Detect which cell encompasses the target text, then output its (x, y) center coordinate. 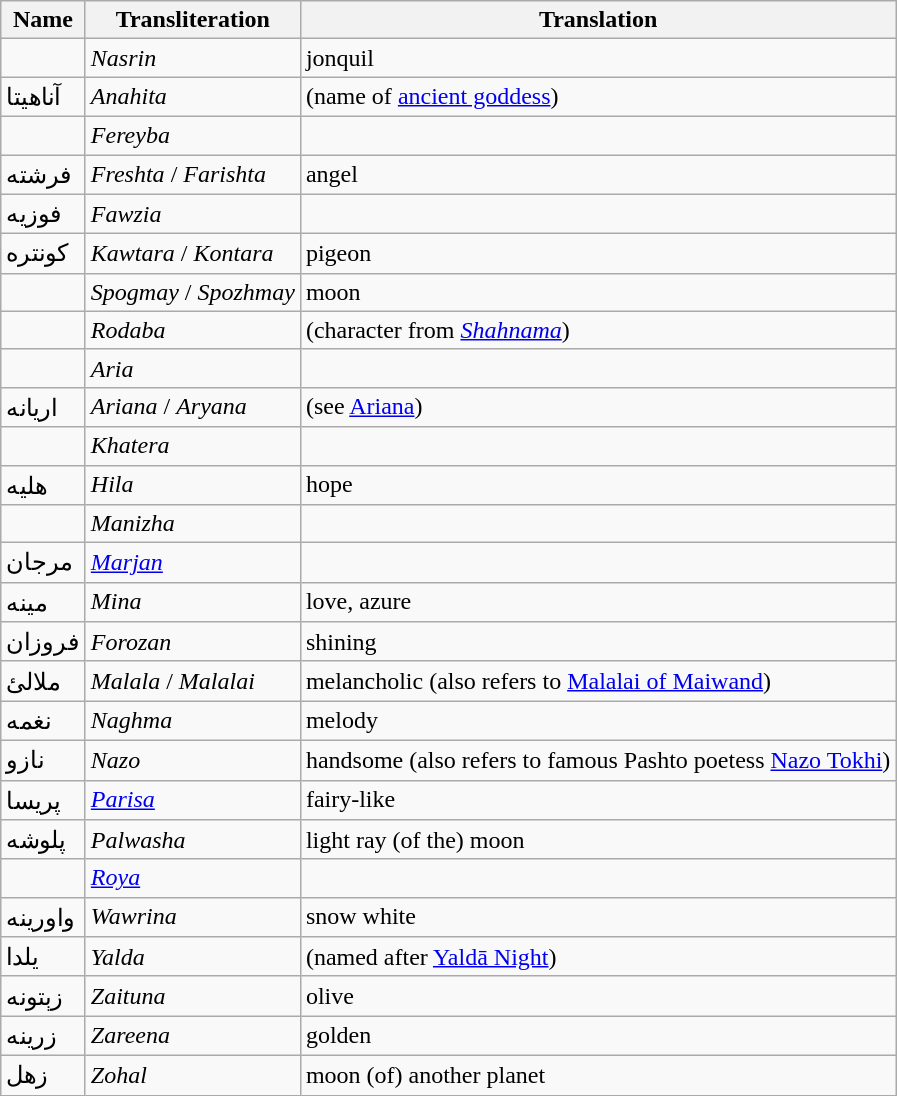
فوزیه (44, 214)
Spogmay / Spozhmay (192, 292)
Hila (192, 485)
Malala / Malalai (192, 681)
Manizha (192, 524)
hope (598, 485)
(character from Shahnama) (598, 330)
melody (598, 721)
ملالئ (44, 681)
Fawzia (192, 214)
handsome (also refers to famous Pashto poetess Nazo Tokhi) (598, 760)
(see Ariana) (598, 407)
نغمه (44, 721)
(named after Yaldā Night) (598, 957)
light ray (of the) moon (598, 840)
pigeon (598, 254)
Aria (192, 368)
آناهیتا (44, 97)
Nasrin (192, 58)
یلدا (44, 957)
Nazo (192, 760)
زرينه (44, 1036)
moon (of) another planet (598, 1075)
Forozan (192, 642)
زېتونه (44, 996)
فرشته (44, 174)
Zohal (192, 1075)
Wawrina (192, 917)
Naghma (192, 721)
Translation (598, 20)
Fereyba (192, 135)
پلوشه (44, 840)
مرجان (44, 563)
نازو (44, 760)
زهل (44, 1075)
Parisa (192, 800)
Mina (192, 602)
snow white (598, 917)
پریسا (44, 800)
Transliteration (192, 20)
love, azure (598, 602)
Anahita (192, 97)
Freshta / Farishta (192, 174)
melancholic (also refers to Malalai of Maiwand) (598, 681)
مينه (44, 602)
moon (598, 292)
Zareena (192, 1036)
اريانه (44, 407)
Name (44, 20)
olive (598, 996)
Kawtara / Kontara (192, 254)
Rodaba (192, 330)
کونتره (44, 254)
Zaituna (192, 996)
jonquil (598, 58)
واورينه (44, 917)
Marjan (192, 563)
Roya (192, 878)
angel (598, 174)
shining (598, 642)
Khatera (192, 446)
fairy-like (598, 800)
Ariana / Aryana (192, 407)
golden (598, 1036)
هليه (44, 485)
Yalda (192, 957)
فروزان (44, 642)
Palwasha (192, 840)
(name of ancient goddess) (598, 97)
